Detect which cell encompasses the target text, then output its (x, y) center coordinate. 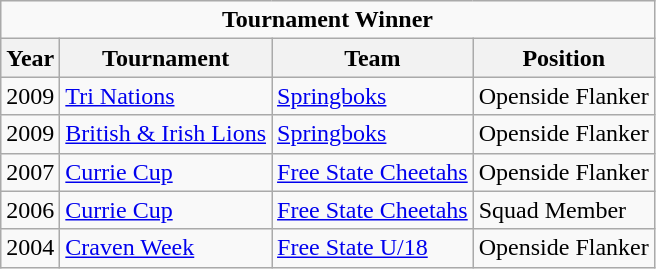
Free State U/18 (373, 248)
Tri Nations (166, 96)
Tournament Winner (328, 20)
British & Irish Lions (166, 134)
2006 (30, 210)
Year (30, 58)
Tournament (166, 58)
Craven Week (166, 248)
Team (373, 58)
Squad Member (564, 210)
Position (564, 58)
2004 (30, 248)
2007 (30, 172)
